Return (X, Y) of the center of cell containing provided text 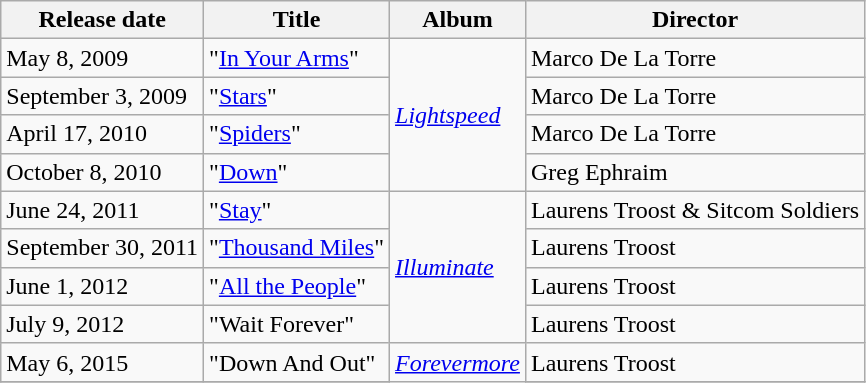
"Thousand Miles" (297, 248)
Release date (102, 20)
"Stay" (297, 210)
September 30, 2011 (102, 248)
Lightspeed (458, 115)
October 8, 2010 (102, 172)
Director (694, 20)
"Stars" (297, 96)
May 8, 2009 (102, 58)
"Down And Out" (297, 362)
May 6, 2015 (102, 362)
June 24, 2011 (102, 210)
"Wait Forever" (297, 324)
"All the People" (297, 286)
Illuminate (458, 267)
June 1, 2012 (102, 286)
September 3, 2009 (102, 96)
"In Your Arms" (297, 58)
Greg Ephraim (694, 172)
April 17, 2010 (102, 134)
Title (297, 20)
"Down" (297, 172)
Album (458, 20)
Laurens Troost & Sitcom Soldiers (694, 210)
"Spiders" (297, 134)
July 9, 2012 (102, 324)
Forevermore (458, 362)
